For the text-containing cell, return its midpoint in (X, Y) coordinate format. 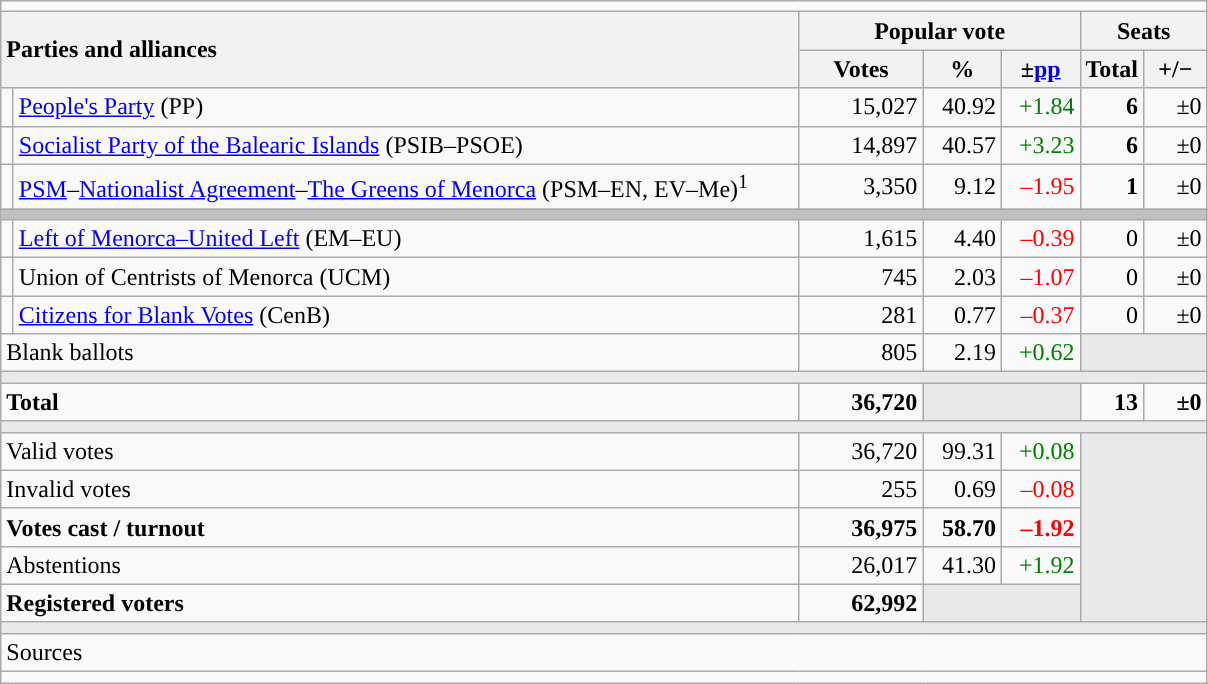
PSM–Nationalist Agreement–The Greens of Menorca (PSM–EN, EV–Me)1 (406, 186)
99.31 (962, 451)
15,027 (861, 107)
36,975 (861, 527)
–0.39 (1040, 239)
2.19 (962, 353)
Votes cast / turnout (400, 527)
4.40 (962, 239)
Union of Centrists of Menorca (UCM) (406, 277)
People's Party (PP) (406, 107)
Popular vote (940, 31)
255 (861, 489)
1 (1112, 186)
Registered voters (400, 603)
Citizens for Blank Votes (CenB) (406, 315)
Valid votes (400, 451)
13 (1112, 402)
805 (861, 353)
281 (861, 315)
+/− (1176, 69)
Left of Menorca–United Left (EM–EU) (406, 239)
3,350 (861, 186)
62,992 (861, 603)
Socialist Party of the Balearic Islands (PSIB–PSOE) (406, 145)
–1.07 (1040, 277)
% (962, 69)
14,897 (861, 145)
2.03 (962, 277)
40.57 (962, 145)
745 (861, 277)
26,017 (861, 565)
–0.08 (1040, 489)
+1.84 (1040, 107)
–1.92 (1040, 527)
–1.95 (1040, 186)
0.69 (962, 489)
9.12 (962, 186)
Seats (1144, 31)
1,615 (861, 239)
+1.92 (1040, 565)
Abstentions (400, 565)
40.92 (962, 107)
41.30 (962, 565)
Blank ballots (400, 353)
Parties and alliances (400, 50)
–0.37 (1040, 315)
+0.08 (1040, 451)
+0.62 (1040, 353)
Votes (861, 69)
58.70 (962, 527)
Sources (604, 652)
+3.23 (1040, 145)
0.77 (962, 315)
±pp (1040, 69)
Invalid votes (400, 489)
